Find where the given text appears and provide that cell's center as [x, y] coordinate. 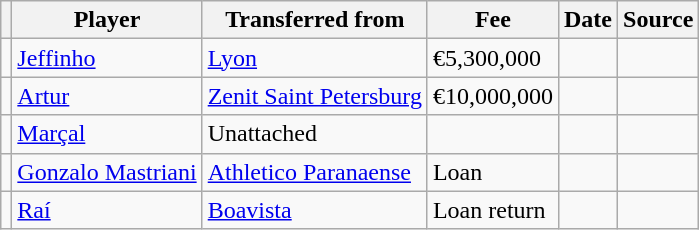
Lyon [314, 58]
Fee [492, 20]
€5,300,000 [492, 58]
Artur [107, 96]
Source [658, 20]
Loan [492, 172]
Jeffinho [107, 58]
Unattached [314, 134]
Raí [107, 210]
Gonzalo Mastriani [107, 172]
Date [588, 20]
Zenit Saint Petersburg [314, 96]
Transferred from [314, 20]
Marçal [107, 134]
€10,000,000 [492, 96]
Boavista [314, 210]
Player [107, 20]
Loan return [492, 210]
Athletico Paranaense [314, 172]
